Pinpoint the cell where the given text exists, returning its (x, y) midpoint coordinate. 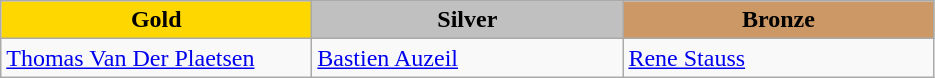
Thomas Van Der Plaetsen (156, 58)
Gold (156, 20)
Bronze (778, 20)
Bastien Auzeil (468, 58)
Silver (468, 20)
Rene Stauss (778, 58)
